Scan for the cell matching the given text and deliver its (x, y) coordinate at center. 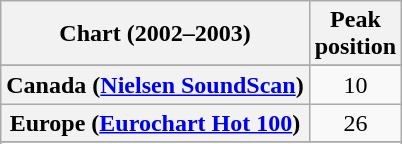
10 (355, 85)
26 (355, 123)
Peakposition (355, 34)
Europe (Eurochart Hot 100) (155, 123)
Canada (Nielsen SoundScan) (155, 85)
Chart (2002–2003) (155, 34)
